Determine the [X, Y] coordinate at the center of the cell enclosing the given text.  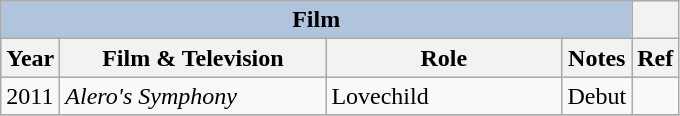
Alero's Symphony [193, 96]
2011 [30, 96]
Role [444, 58]
Notes [597, 58]
Film [316, 20]
Lovechild [444, 96]
Debut [597, 96]
Film & Television [193, 58]
Ref [656, 58]
Year [30, 58]
